Find where the given text appears and provide that cell's center as [X, Y] coordinate. 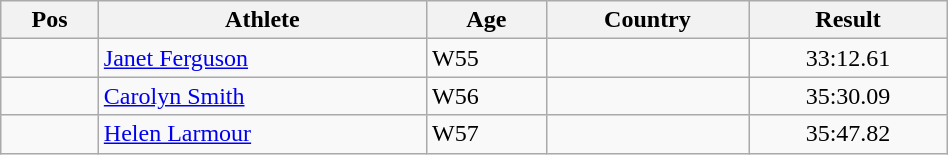
Athlete [262, 20]
33:12.61 [848, 58]
Result [848, 20]
Carolyn Smith [262, 96]
W56 [487, 96]
Helen Larmour [262, 134]
Country [648, 20]
Janet Ferguson [262, 58]
35:30.09 [848, 96]
Age [487, 20]
W55 [487, 58]
35:47.82 [848, 134]
W57 [487, 134]
Pos [50, 20]
